Detect which cell encompasses the target text, then output its (X, Y) center coordinate. 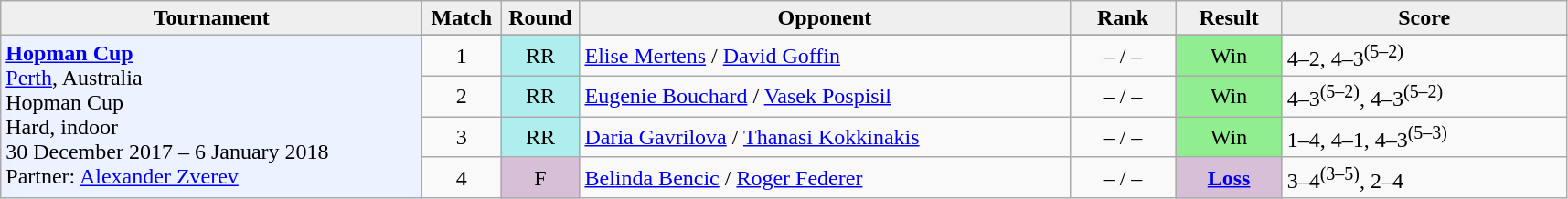
Round (540, 18)
Daria Gavrilova / Thanasi Kokkinakis (825, 137)
Eugenie Bouchard / Vasek Pospisil (825, 97)
4–2, 4–3(5–2) (1424, 57)
4–3(5–2), 4–3(5–2) (1424, 97)
1–4, 4–1, 4–3(5–3) (1424, 137)
3 (462, 137)
Opponent (825, 18)
1 (462, 57)
3–4(3–5), 2–4 (1424, 177)
F (540, 177)
Elise Mertens / David Goffin (825, 57)
2 (462, 97)
Loss (1229, 177)
Match (462, 18)
Rank (1123, 18)
Tournament (212, 18)
Belinda Bencic / Roger Federer (825, 177)
4 (462, 177)
Hopman CupPerth, AustraliaHopman CupHard, indoor30 December 2017 – 6 January 2018Partner: Alexander Zverev (212, 117)
Result (1229, 18)
Score (1424, 18)
